Return the (x, y) coordinate for the center point of the cell that contains the specified text.  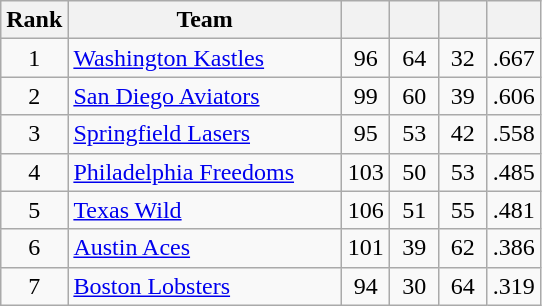
Texas Wild (205, 210)
Austin Aces (205, 248)
.481 (514, 210)
96 (366, 58)
.606 (514, 96)
.386 (514, 248)
Boston Lobsters (205, 286)
Team (205, 20)
Rank (34, 20)
3 (34, 134)
.558 (514, 134)
Springfield Lasers (205, 134)
7 (34, 286)
94 (366, 286)
.485 (514, 172)
62 (464, 248)
5 (34, 210)
60 (414, 96)
106 (366, 210)
6 (34, 248)
4 (34, 172)
.319 (514, 286)
Philadelphia Freedoms (205, 172)
99 (366, 96)
42 (464, 134)
95 (366, 134)
103 (366, 172)
San Diego Aviators (205, 96)
50 (414, 172)
55 (464, 210)
32 (464, 58)
30 (414, 286)
.667 (514, 58)
1 (34, 58)
51 (414, 210)
Washington Kastles (205, 58)
2 (34, 96)
101 (366, 248)
